Find where the given text appears and provide that cell's center as [x, y] coordinate. 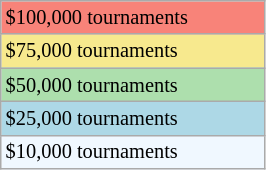
$100,000 tournaments [133, 17]
$25,000 tournaments [133, 118]
$50,000 tournaments [133, 85]
$10,000 tournaments [133, 152]
$75,000 tournaments [133, 51]
